Output the [X, Y] coordinate of the center of the cell containing the given text.  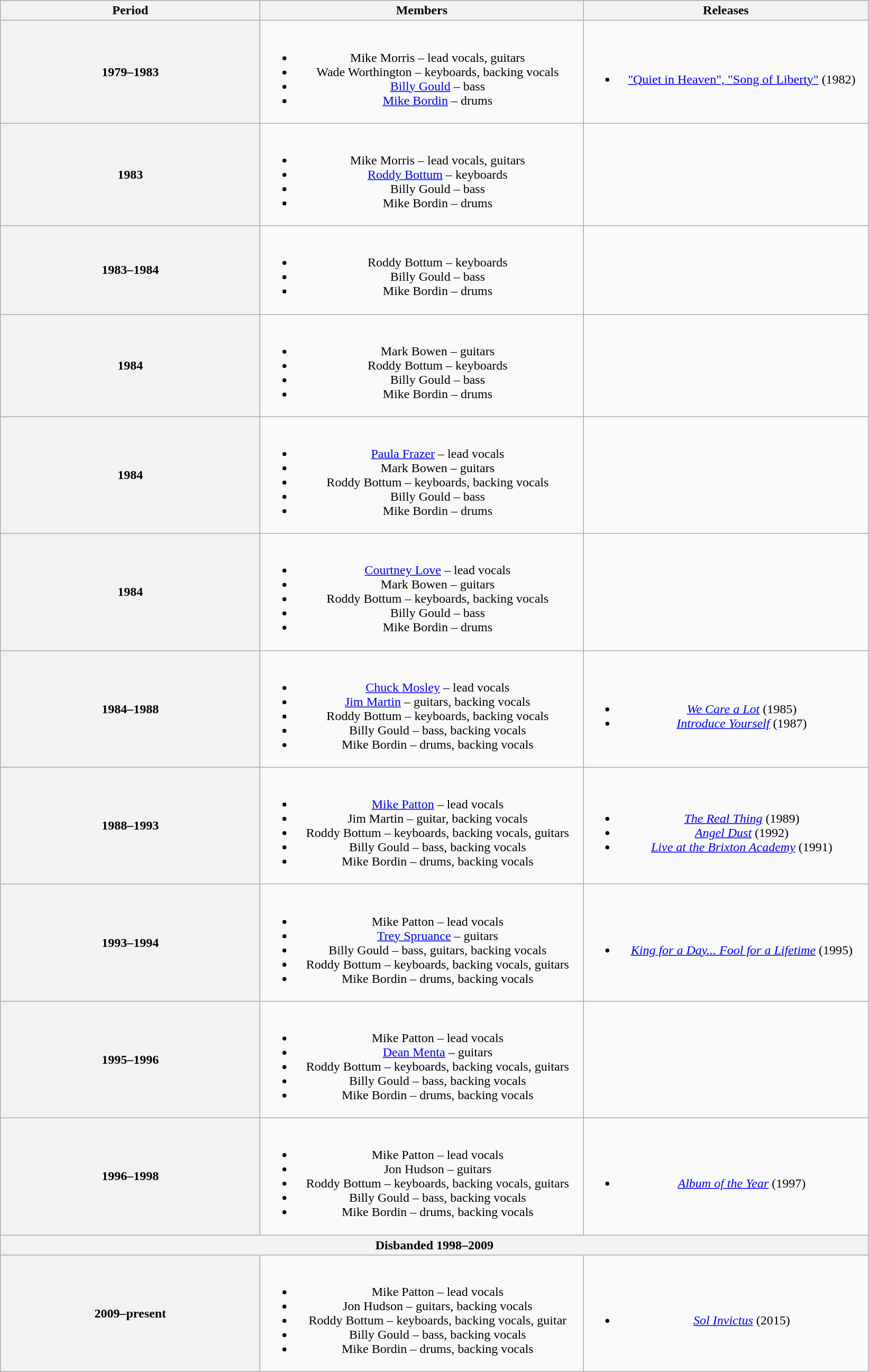
Members [422, 11]
Mark Bowen – guitarsRoddy Bottum – keyboardsBilly Gould – bassMike Bordin – drums [422, 365]
1984–1988 [130, 708]
1979–1983 [130, 72]
1983 [130, 174]
Period [130, 11]
1993–1994 [130, 942]
1996–1998 [130, 1176]
Mike Morris – lead vocals, guitarsRoddy Bottum – keyboardsBilly Gould – bassMike Bordin – drums [422, 174]
"Quiet in Heaven", "Song of Liberty" (1982) [726, 72]
Album of the Year (1997) [726, 1176]
Paula Frazer – lead vocalsMark Bowen – guitarsRoddy Bottum – keyboards, backing vocalsBilly Gould – bassMike Bordin – drums [422, 475]
The Real Thing (1989)Angel Dust (1992)Live at the Brixton Academy (1991) [726, 826]
Courtney Love – lead vocalsMark Bowen – guitarsRoddy Bottum – keyboards, backing vocalsBilly Gould – bassMike Bordin – drums [422, 592]
1995–1996 [130, 1060]
1988–1993 [130, 826]
2009–present [130, 1313]
Sol Invictus (2015) [726, 1313]
Releases [726, 11]
We Care a Lot (1985)Introduce Yourself (1987) [726, 708]
King for a Day... Fool for a Lifetime (1995) [726, 942]
Disbanded 1998–2009 [435, 1245]
Mike Morris – lead vocals, guitarsWade Worthington – keyboards, backing vocalsBilly Gould – bassMike Bordin – drums [422, 72]
Roddy Bottum – keyboardsBilly Gould – bassMike Bordin – drums [422, 270]
1983–1984 [130, 270]
